Pinpoint the cell where the given text exists, returning its (x, y) midpoint coordinate. 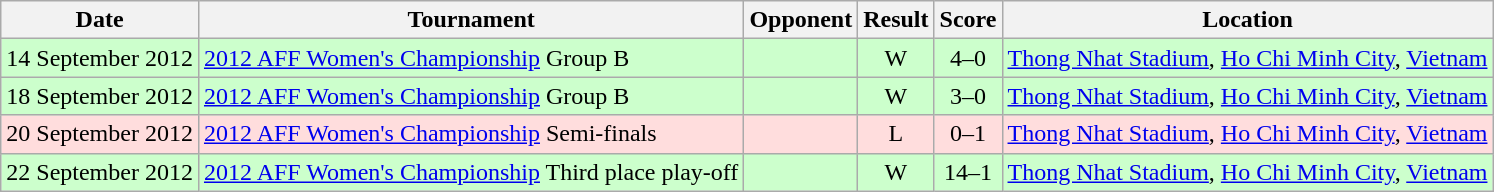
3–0 (968, 96)
Tournament (470, 20)
18 September 2012 (100, 96)
Opponent (801, 20)
L (896, 134)
Date (100, 20)
14–1 (968, 172)
Result (896, 20)
14 September 2012 (100, 58)
2012 AFF Women's Championship Third place play-off (470, 172)
0–1 (968, 134)
4–0 (968, 58)
22 September 2012 (100, 172)
Score (968, 20)
Location (1248, 20)
20 September 2012 (100, 134)
2012 AFF Women's Championship Semi-finals (470, 134)
